Capture the cell that displays the provided text and extract its [x, y] central coordinate. 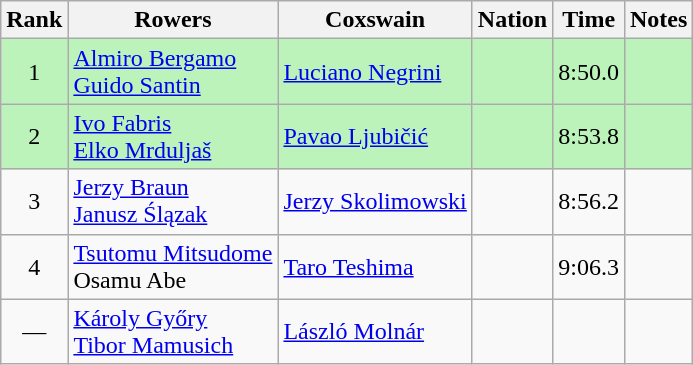
Jerzy Skolimowski [375, 202]
Rowers [173, 20]
1 [34, 72]
Notes [658, 20]
Rank [34, 20]
8:56.2 [589, 202]
2 [34, 136]
Nation [512, 20]
4 [34, 266]
Almiro BergamoGuido Santin [173, 72]
Pavao Ljubičić [375, 136]
Luciano Negrini [375, 72]
Károly GyőryTibor Mamusich [173, 332]
Jerzy BraunJanusz Ślązak [173, 202]
3 [34, 202]
Time [589, 20]
8:53.8 [589, 136]
Coxswain [375, 20]
Ivo FabrisElko Mrduljaš [173, 136]
— [34, 332]
Taro Teshima [375, 266]
Tsutomu MitsudomeOsamu Abe [173, 266]
9:06.3 [589, 266]
8:50.0 [589, 72]
László Molnár [375, 332]
